Provide the (x, y) coordinate of the cell's center where the given text is located.  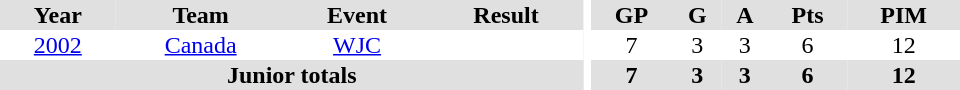
Canada (201, 45)
GP (631, 15)
2002 (58, 45)
Team (201, 15)
PIM (904, 15)
Event (358, 15)
A (745, 15)
Year (58, 15)
Junior totals (292, 75)
Result (506, 15)
WJC (358, 45)
G (698, 15)
Pts (808, 15)
